From the cell containing the given text, extract its center point as [x, y] coordinate. 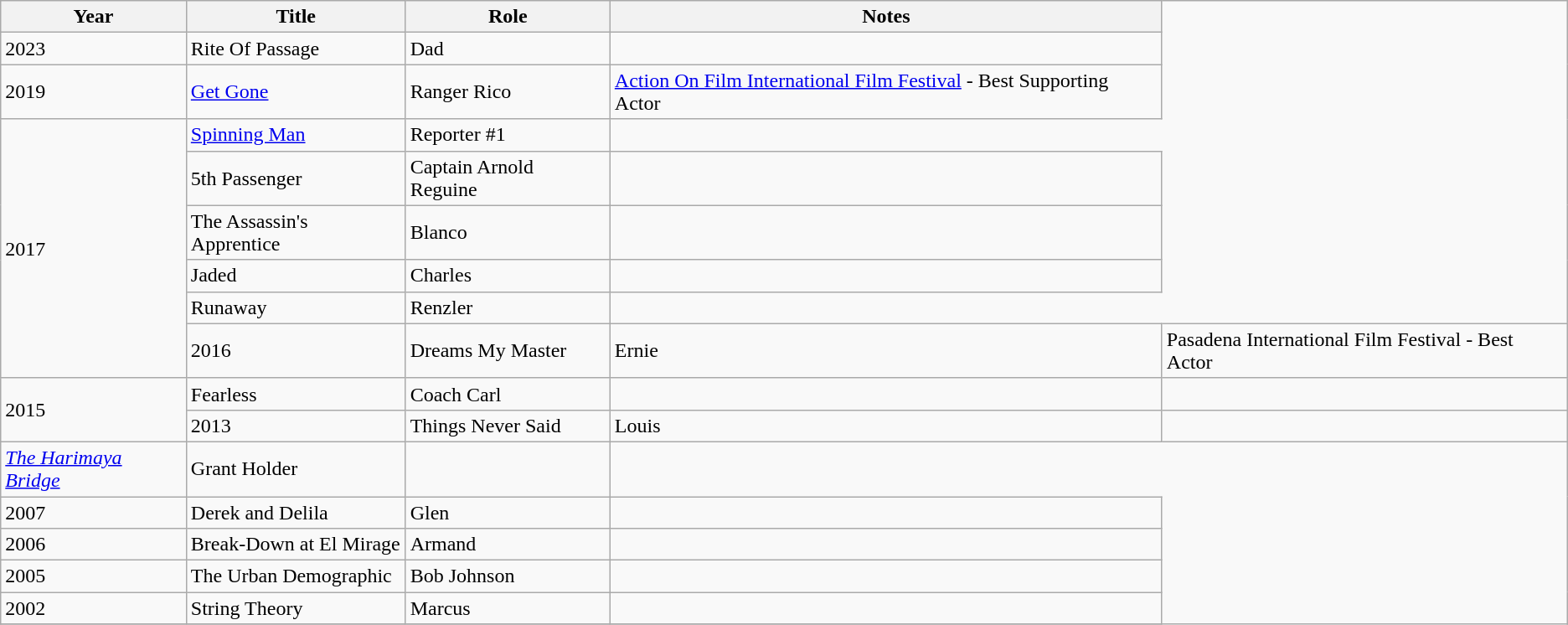
Rite Of Passage [296, 49]
Derek and Delila [296, 512]
Coach Carl [508, 394]
2005 [94, 576]
Action On Film International Film Festival - Best Supporting Actor [886, 92]
Break-Down at El Mirage [296, 545]
2016 [296, 350]
5th Passenger [296, 178]
2006 [94, 545]
Marcus [508, 608]
2023 [94, 49]
Blanco [508, 233]
Dad [508, 49]
2002 [94, 608]
The Assassin's Apprentice [296, 233]
Fearless [296, 394]
The Harimaya Bridge [94, 469]
Jaded [296, 276]
Title [296, 17]
Glen [508, 512]
Renzler [508, 307]
Louis [886, 426]
2013 [296, 426]
2017 [94, 248]
Notes [886, 17]
Charles [508, 276]
Armand [508, 545]
Get Gone [296, 92]
2015 [94, 410]
Role [508, 17]
Spinning Man [296, 135]
2019 [94, 92]
Captain Arnold Reguine [508, 178]
Ernie [886, 350]
String Theory [296, 608]
Bob Johnson [508, 576]
Dreams My Master [508, 350]
2007 [94, 512]
Year [94, 17]
The Urban Demographic [296, 576]
Ranger Rico [508, 92]
Things Never Said [508, 426]
Grant Holder [296, 469]
Runaway [296, 307]
Reporter #1 [508, 135]
Pasadena International Film Festival - Best Actor [1364, 350]
